For the text-containing cell, return its midpoint in (x, y) coordinate format. 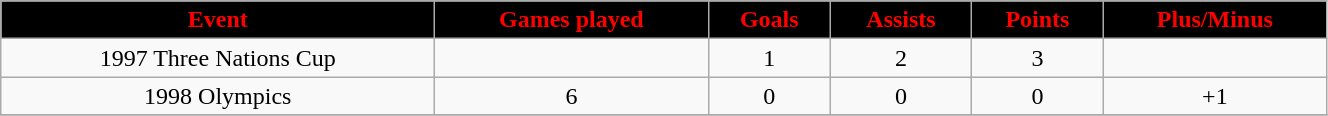
+1 (1214, 96)
1997 Three Nations Cup (218, 58)
Event (218, 20)
1998 Olympics (218, 96)
1 (769, 58)
Plus/Minus (1214, 20)
Assists (900, 20)
3 (1038, 58)
2 (900, 58)
Goals (769, 20)
Games played (572, 20)
6 (572, 96)
Points (1038, 20)
